For the text-containing cell, return its midpoint in [X, Y] coordinate format. 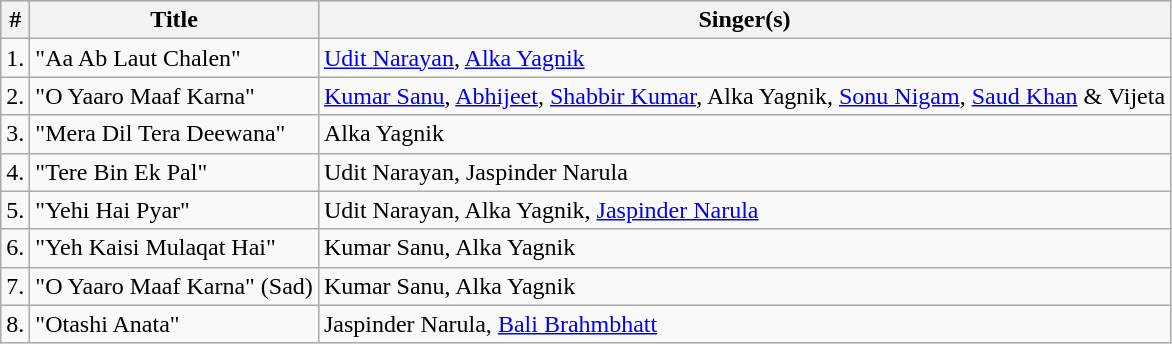
5. [16, 210]
Singer(s) [744, 20]
4. [16, 172]
Udit Narayan, Alka Yagnik, Jaspinder Narula [744, 210]
"Otashi Anata" [174, 324]
Title [174, 20]
Kumar Sanu, Abhijeet, Shabbir Kumar, Alka Yagnik, Sonu Nigam, Saud Khan & Vijeta [744, 96]
Jaspinder Narula, Bali Brahmbhatt [744, 324]
Alka Yagnik [744, 134]
"O Yaaro Maaf Karna" [174, 96]
"Yeh Kaisi Mulaqat Hai" [174, 248]
"Yehi Hai Pyar" [174, 210]
# [16, 20]
"O Yaaro Maaf Karna" (Sad) [174, 286]
Udit Narayan, Alka Yagnik [744, 58]
3. [16, 134]
6. [16, 248]
Udit Narayan, Jaspinder Narula [744, 172]
"Mera Dil Tera Deewana" [174, 134]
"Aa Ab Laut Chalen" [174, 58]
"Tere Bin Ek Pal" [174, 172]
1. [16, 58]
8. [16, 324]
7. [16, 286]
2. [16, 96]
